Provide the (x, y) coordinate of the cell's center where the given text is located.  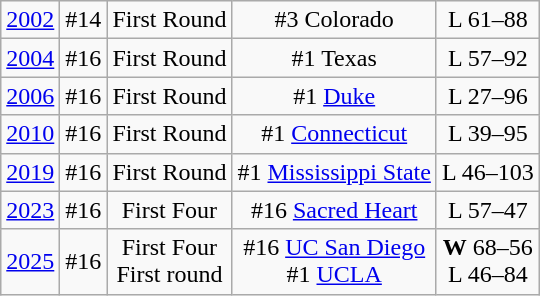
#1 Duke (334, 96)
2004 (30, 58)
2006 (30, 96)
2010 (30, 134)
L 57–47 (488, 210)
L 46–103 (488, 172)
L 39–95 (488, 134)
L 27–96 (488, 96)
L 61–88 (488, 20)
2002 (30, 20)
#16 UC San Diego#1 UCLA (334, 262)
#1 Mississippi State (334, 172)
W 68–56L 46–84 (488, 262)
#3 Colorado (334, 20)
First FourFirst round (170, 262)
L 57–92 (488, 58)
2019 (30, 172)
#14 (84, 20)
2023 (30, 210)
#1 Texas (334, 58)
2025 (30, 262)
#16 Sacred Heart (334, 210)
First Four (170, 210)
#1 Connecticut (334, 134)
